From the cell containing the given text, extract its center point as [x, y] coordinate. 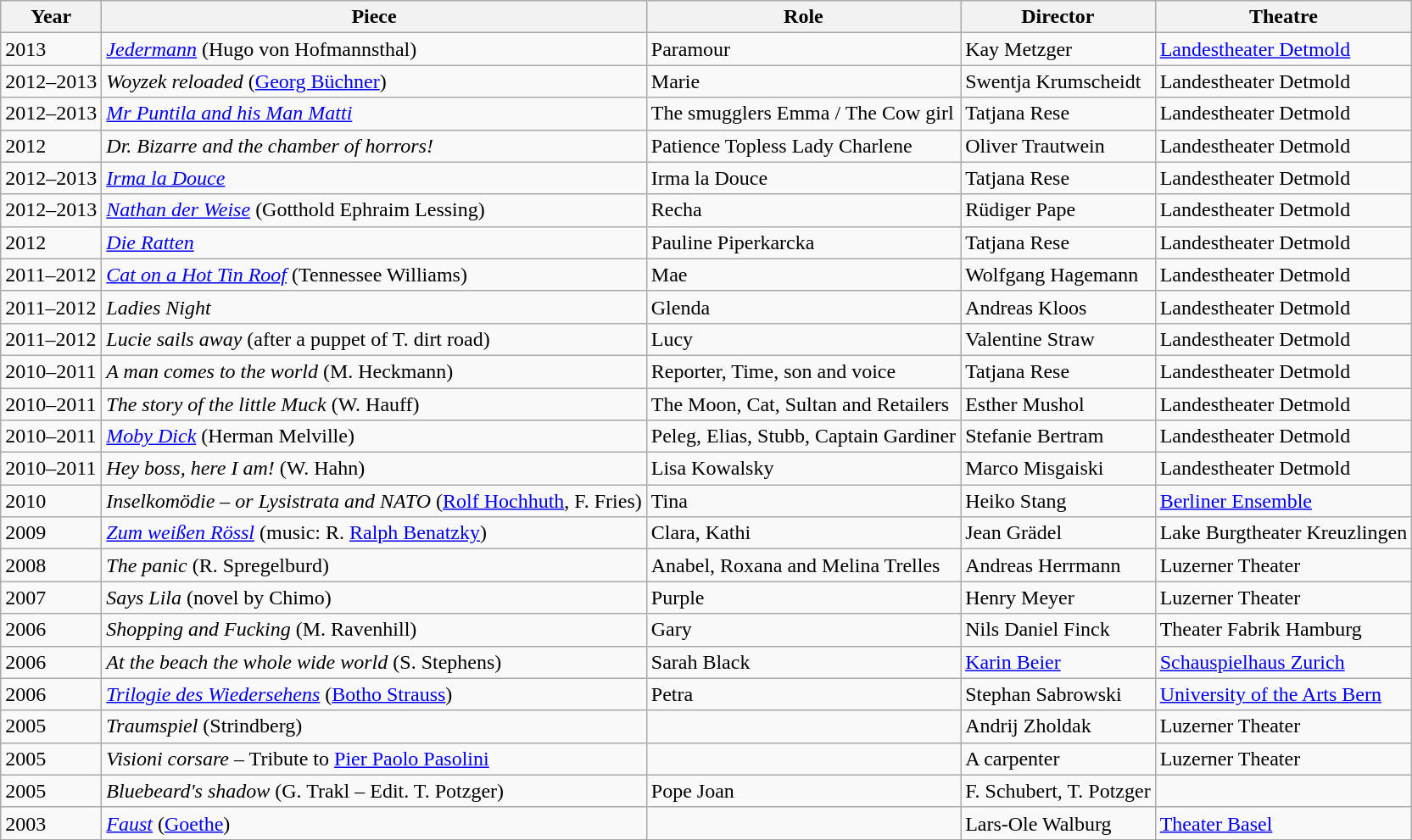
Anabel, Roxana and Melina Trelles [803, 565]
2009 [51, 533]
The story of the little Muck (W. Hauff) [374, 404]
A man comes to the world (M. Heckmann) [374, 371]
2003 [51, 823]
Lisa Kowalsky [803, 469]
Theatre [1284, 17]
Director [1058, 17]
Paramour [803, 49]
Theater Basel [1284, 823]
Inselkomödie – or Lysistrata and NATO (Rolf Hochhuth, F. Fries) [374, 501]
Reporter, Time, son and voice [803, 371]
Valentine Straw [1058, 339]
Traumspiel (Strindberg) [374, 726]
University of the Arts Bern [1284, 694]
2008 [51, 565]
Die Ratten [374, 242]
Glenda [803, 307]
2010 [51, 501]
Patience Topless Lady Charlene [803, 146]
Stephan Sabrowski [1058, 694]
The smugglers Emma / The Cow girl [803, 114]
Lars-Ole Walburg [1058, 823]
Oliver Trautwein [1058, 146]
Lucie sails away (after a puppet of T. dirt road) [374, 339]
Nathan der Weise (Gotthold Ephraim Lessing) [374, 210]
Henry Meyer [1058, 598]
Pope Joan [803, 791]
Kay Metzger [1058, 49]
Lucy [803, 339]
At the beach the whole wide world (S. Stephens) [374, 662]
Andreas Herrmann [1058, 565]
Stefanie Bertram [1058, 437]
Tina [803, 501]
Schauspielhaus Zurich [1284, 662]
Shopping and Fucking (M. Ravenhill) [374, 630]
Marie [803, 81]
Andrij Zholdak [1058, 726]
Trilogie des Wiedersehens (Botho Strauss) [374, 694]
Berliner Ensemble [1284, 501]
Visioni corsare – Tribute to Pier Paolo Pasolini [374, 759]
Mae [803, 275]
Faust (Goethe) [374, 823]
Zum weißen Rössl (music: R. Ralph Benatzky) [374, 533]
Nils Daniel Finck [1058, 630]
Theater Fabrik Hamburg [1284, 630]
Cat on a Hot Tin Roof (Tennessee Williams) [374, 275]
Year [51, 17]
Rüdiger Pape [1058, 210]
Jean Grädel [1058, 533]
Ladies Night [374, 307]
Purple [803, 598]
Clara, Kathi [803, 533]
Swentja Krumscheidt [1058, 81]
Sarah Black [803, 662]
Esther Mushol [1058, 404]
Dr. Bizarre and the chamber of horrors! [374, 146]
Marco Misgaiski [1058, 469]
Woyzek reloaded (Georg Büchner) [374, 81]
Peleg, Elias, Stubb, Captain Gardiner [803, 437]
Pauline Piperkarcka [803, 242]
Karin Beier [1058, 662]
Bluebeard's shadow (G. Trakl – Edit. T. Potzger) [374, 791]
Hey boss, here I am! (W. Hahn) [374, 469]
Role [803, 17]
Recha [803, 210]
Lake Burgtheater Kreuzlingen [1284, 533]
Jedermann (Hugo von Hofmannsthal) [374, 49]
2013 [51, 49]
Mr Puntila and his Man Matti [374, 114]
Says Lila (novel by Chimo) [374, 598]
The panic (R. Spregelburd) [374, 565]
Gary [803, 630]
Moby Dick (Herman Melville) [374, 437]
Heiko Stang [1058, 501]
Wolfgang Hagemann [1058, 275]
Piece [374, 17]
Andreas Kloos [1058, 307]
F. Schubert, T. Potzger [1058, 791]
Petra [803, 694]
2007 [51, 598]
The Moon, Cat, Sultan and Retailers [803, 404]
A carpenter [1058, 759]
